Identify which cell holds the provided text, then report its (X, Y) central coordinate. 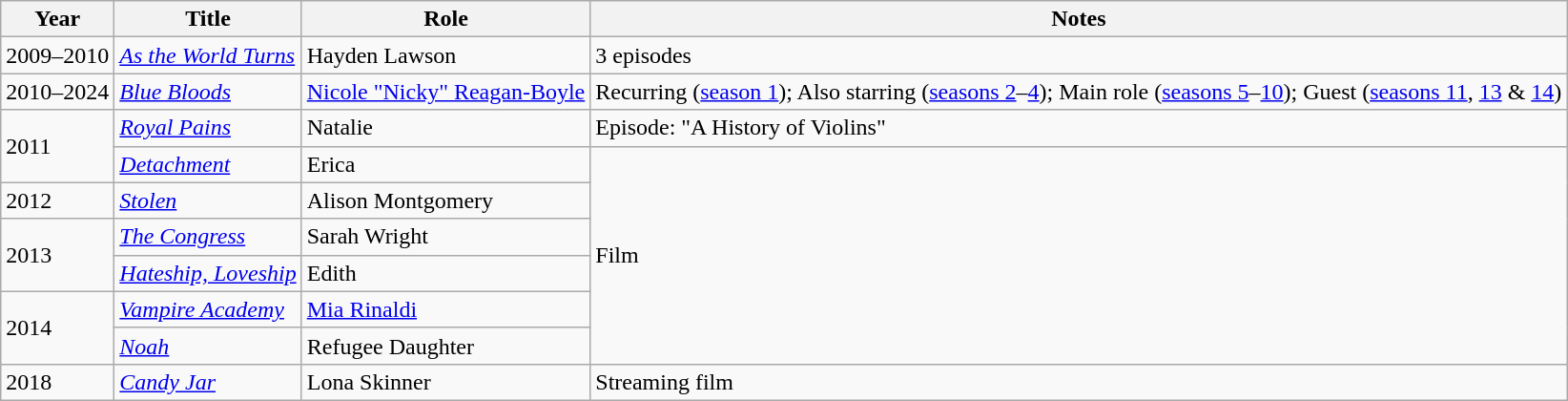
2012 (57, 200)
Alison Montgomery (446, 200)
Episode: "A History of Violins" (1079, 128)
Title (208, 19)
2014 (57, 327)
2018 (57, 382)
2011 (57, 146)
Lona Skinner (446, 382)
Candy Jar (208, 382)
Edith (446, 273)
Detachment (208, 164)
The Congress (208, 237)
As the World Turns (208, 55)
Film (1079, 255)
Hayden Lawson (446, 55)
Blue Bloods (208, 92)
Sarah Wright (446, 237)
Nicole "Nicky" Reagan-Boyle (446, 92)
Notes (1079, 19)
Royal Pains (208, 128)
Role (446, 19)
Natalie (446, 128)
Mia Rinaldi (446, 309)
Erica (446, 164)
Year (57, 19)
2009–2010 (57, 55)
Streaming film (1079, 382)
Stolen (208, 200)
2010–2024 (57, 92)
Noah (208, 346)
Refugee Daughter (446, 346)
Recurring (season 1); Also starring (seasons 2–4); Main role (seasons 5–10); Guest (seasons 11, 13 & 14) (1079, 92)
Vampire Academy (208, 309)
Hateship, Loveship (208, 273)
3 episodes (1079, 55)
2013 (57, 255)
